Detect which cell encompasses the target text, then output its (x, y) center coordinate. 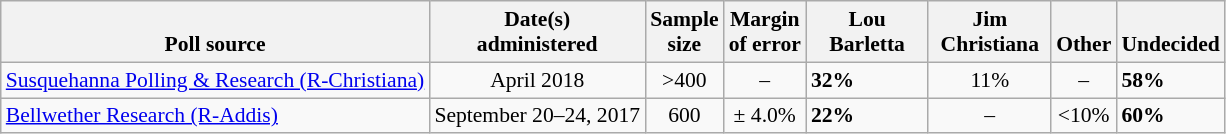
<10% (1084, 116)
Undecided (1170, 32)
Date(s)administered (537, 32)
600 (684, 116)
32% (868, 80)
58% (1170, 80)
± 4.0% (765, 116)
JimChristiana (990, 32)
Susquehanna Polling & Research (R-Christiana) (216, 80)
22% (868, 116)
Marginof error (765, 32)
Samplesize (684, 32)
Bellwether Research (R-Addis) (216, 116)
11% (990, 80)
Poll source (216, 32)
60% (1170, 116)
LouBarletta (868, 32)
September 20–24, 2017 (537, 116)
April 2018 (537, 80)
Other (1084, 32)
>400 (684, 80)
